Identify which cell holds the provided text, then report its (x, y) central coordinate. 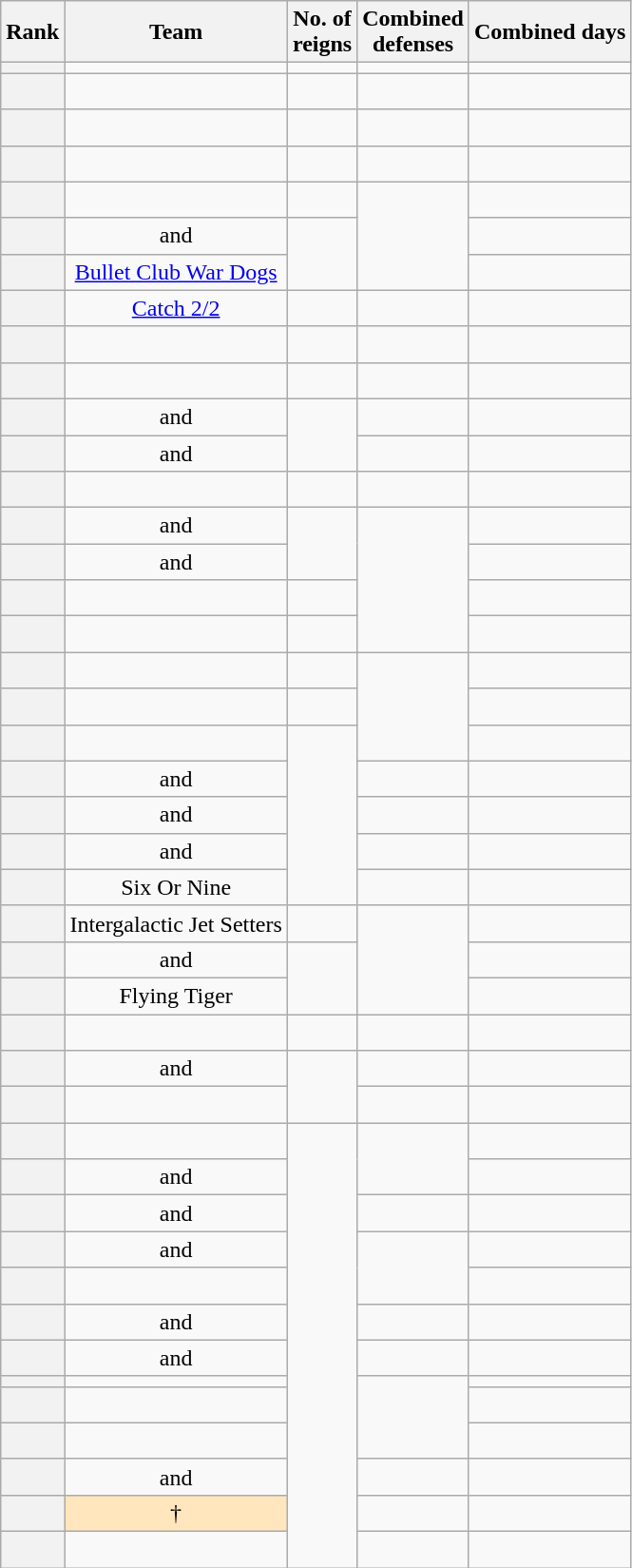
Catch 2/2 (177, 308)
Six Or Nine (177, 887)
Combined days (549, 32)
Team (177, 32)
Rank (32, 32)
Combineddefenses (413, 32)
Bullet Club War Dogs (177, 272)
† (177, 1513)
Flying Tiger (177, 996)
Intergalactic Jet Setters (177, 923)
No. ofreigns (321, 32)
